Search for the cell housing the specified text and yield its (x, y) center coordinate. 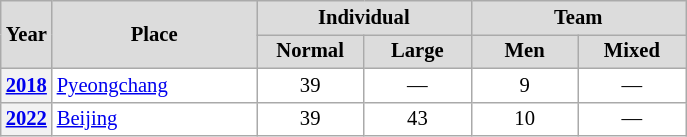
Beijing (154, 119)
Large (418, 51)
2022 (26, 119)
2018 (26, 85)
Normal (310, 51)
Place (154, 34)
Team (578, 17)
43 (418, 119)
Pyeongchang (154, 85)
Year (26, 34)
10 (524, 119)
Men (524, 51)
Individual (363, 17)
9 (524, 85)
Mixed (632, 51)
